Extract the [x, y] coordinate from the center of the cell holding the provided text.  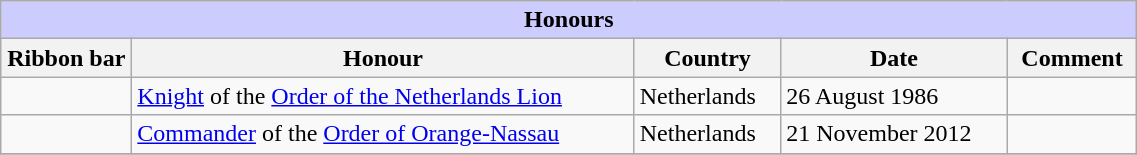
Country [708, 58]
Honour [383, 58]
Ribbon bar [66, 58]
Honours [569, 20]
26 August 1986 [894, 96]
Date [894, 58]
Knight of the Order of the Netherlands Lion [383, 96]
21 November 2012 [894, 134]
Comment [1072, 58]
Commander of the Order of Orange-Nassau [383, 134]
